Detect which cell encompasses the target text, then output its [X, Y] center coordinate. 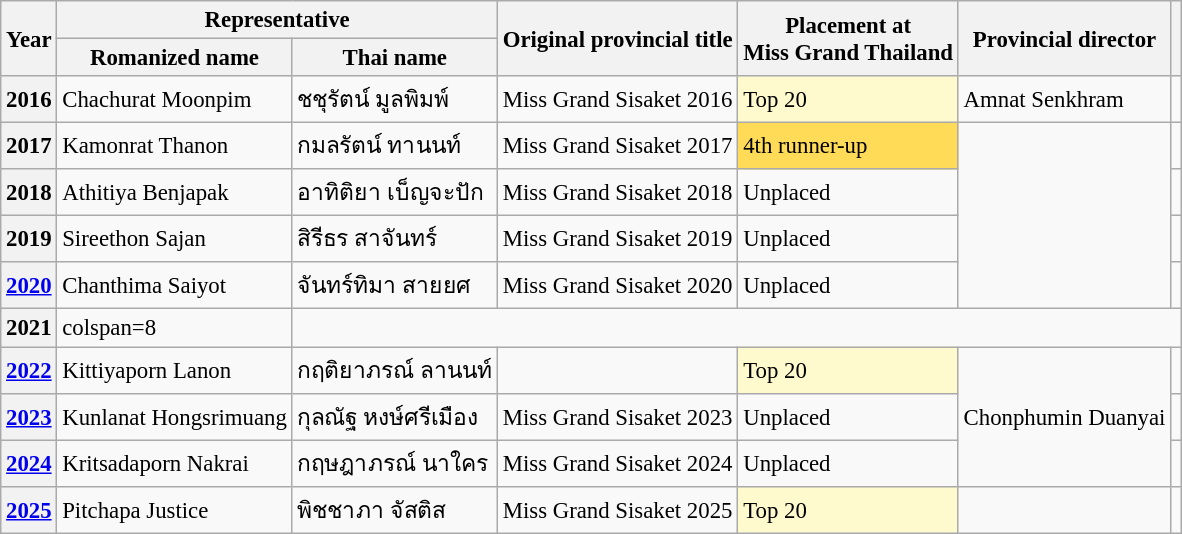
Kunlanat Hongsrimuang [174, 416]
2020 [29, 286]
กมลรัตน์ ทานนท์ [394, 146]
พิชชาภา จัสติส [394, 510]
2019 [29, 240]
Romanized name [174, 58]
2024 [29, 464]
2016 [29, 100]
Amnat Senkhram [1064, 100]
2022 [29, 370]
อาทิติยา เบ็ญจะปัก [394, 192]
Representative [278, 20]
ชชุรัตน์ มูลพิมพ์ [394, 100]
Placement atMiss Grand Thailand [848, 38]
Thai name [394, 58]
2017 [29, 146]
2025 [29, 510]
Chanthima Saiyot [174, 286]
4th runner-up [848, 146]
2018 [29, 192]
จันทร์ทิมา สายยศ [394, 286]
Athitiya Benjapak [174, 192]
Kittiyaporn Lanon [174, 370]
Pitchapa Justice [174, 510]
Kamonrat Thanon [174, 146]
Miss Grand Sisaket 2018 [618, 192]
กุลณัฐ หงษ์ศรีเมือง [394, 416]
Miss Grand Sisaket 2024 [618, 464]
Chachurat Moonpim [174, 100]
กฤษฎาภรณ์ นาใคร [394, 464]
กฤติยาภรณ์ ลานนท์ [394, 370]
Kritsadaporn Nakrai [174, 464]
Miss Grand Sisaket 2019 [618, 240]
2021 [29, 328]
Miss Grand Sisaket 2025 [618, 510]
2023 [29, 416]
colspan=8 [174, 328]
Sireethon Sajan [174, 240]
Miss Grand Sisaket 2017 [618, 146]
Miss Grand Sisaket 2023 [618, 416]
Miss Grand Sisaket 2016 [618, 100]
Miss Grand Sisaket 2020 [618, 286]
Year [29, 38]
Provincial director [1064, 38]
สิรีธร สาจันทร์ [394, 240]
Chonphumin Duanyai [1064, 417]
Original provincial title [618, 38]
